Extract the [x, y] coordinate from the center of the cell holding the provided text.  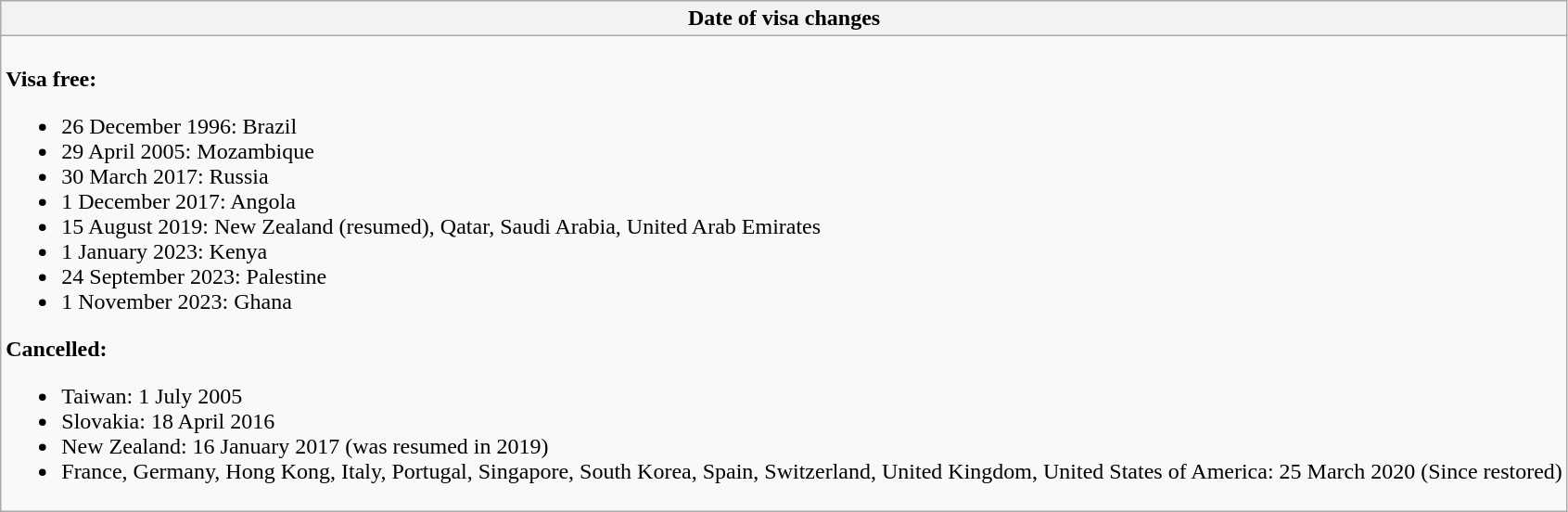
Date of visa changes [784, 19]
